Locate the cell with the specified text and output its [x, y] center coordinate. 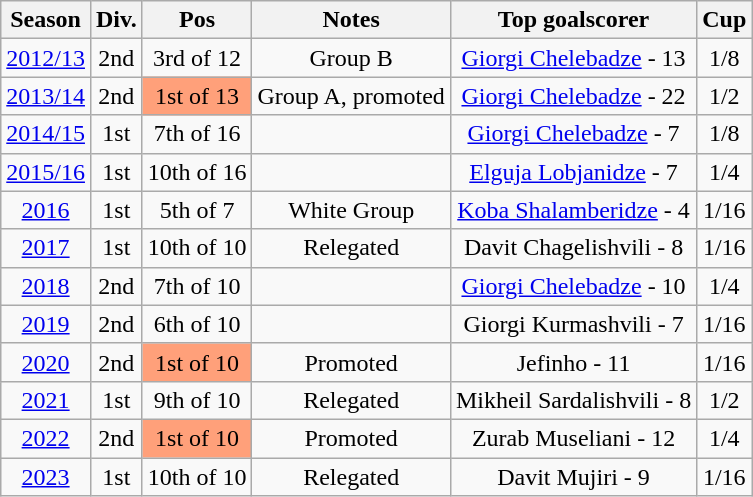
Giorgi Chelebadze - 13 [573, 58]
Mikheil Sardalishvili - 8 [573, 400]
Group B [351, 58]
Top goalscorer [573, 20]
Davit Mujiri - 9 [573, 477]
2021 [46, 400]
Jefinho - 11 [573, 362]
Group A, promoted [351, 96]
5th of 7 [197, 210]
7th of 10 [197, 286]
2015/16 [46, 172]
Davit Chagelishvili - 8 [573, 248]
2019 [46, 324]
Elguja Lobjanidze - 7 [573, 172]
2020 [46, 362]
2023 [46, 477]
2018 [46, 286]
6th of 10 [197, 324]
Giorgi Chelebadze - 10 [573, 286]
2017 [46, 248]
White Group [351, 210]
2013/14 [46, 96]
Giorgi Chelebadze - 7 [573, 134]
1st of 13 [197, 96]
9th of 10 [197, 400]
Notes [351, 20]
2012/13 [46, 58]
2022 [46, 438]
7th of 16 [197, 134]
Cup [724, 20]
Pos [197, 20]
Div. [116, 20]
Giorgi Chelebadze - 22 [573, 96]
Season [46, 20]
3rd of 12 [197, 58]
Giorgi Kurmashvili - 7 [573, 324]
Koba Shalamberidze - 4 [573, 210]
2016 [46, 210]
2014/15 [46, 134]
Zurab Museliani - 12 [573, 438]
10th of 16 [197, 172]
